Output the [x, y] coordinate of the center of the cell containing the given text.  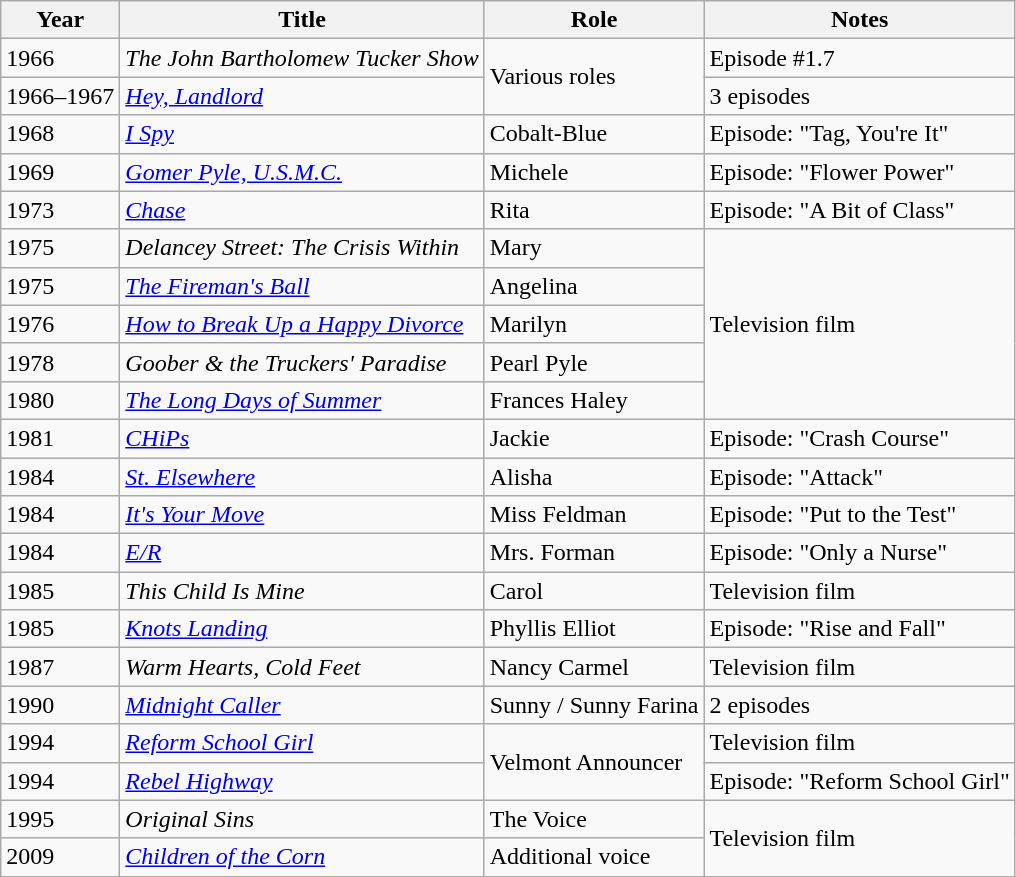
1966–1967 [60, 96]
Mrs. Forman [594, 553]
Rita [594, 210]
2009 [60, 857]
Gomer Pyle, U.S.M.C. [302, 172]
Goober & the Truckers' Paradise [302, 362]
The Fireman's Ball [302, 286]
1966 [60, 58]
Cobalt-Blue [594, 134]
1990 [60, 705]
Additional voice [594, 857]
1968 [60, 134]
Rebel Highway [302, 781]
1987 [60, 667]
Episode #1.7 [860, 58]
This Child Is Mine [302, 591]
CHiPs [302, 438]
Alisha [594, 477]
Miss Feldman [594, 515]
Episode: "Attack" [860, 477]
Nancy Carmel [594, 667]
2 episodes [860, 705]
Marilyn [594, 324]
Episode: "Tag, You're It" [860, 134]
Chase [302, 210]
St. Elsewhere [302, 477]
Pearl Pyle [594, 362]
How to Break Up a Happy Divorce [302, 324]
Delancey Street: The Crisis Within [302, 248]
Episode: "Put to the Test" [860, 515]
1973 [60, 210]
Jackie [594, 438]
The John Bartholomew Tucker Show [302, 58]
Warm Hearts, Cold Feet [302, 667]
1978 [60, 362]
Episode: "Only a Nurse" [860, 553]
Mary [594, 248]
Episode: "Crash Course" [860, 438]
Original Sins [302, 819]
The Voice [594, 819]
Notes [860, 20]
Phyllis Elliot [594, 629]
Angelina [594, 286]
Episode: "Rise and Fall" [860, 629]
Various roles [594, 77]
The Long Days of Summer [302, 400]
I Spy [302, 134]
Episode: "Reform School Girl" [860, 781]
Michele [594, 172]
Episode: "Flower Power" [860, 172]
Year [60, 20]
Velmont Announcer [594, 762]
Title [302, 20]
Knots Landing [302, 629]
E/R [302, 553]
It's Your Move [302, 515]
Frances Haley [594, 400]
Sunny / Sunny Farina [594, 705]
3 episodes [860, 96]
1969 [60, 172]
1981 [60, 438]
Episode: "A Bit of Class" [860, 210]
Role [594, 20]
1976 [60, 324]
Children of the Corn [302, 857]
1995 [60, 819]
1980 [60, 400]
Hey, Landlord [302, 96]
Carol [594, 591]
Reform School Girl [302, 743]
Midnight Caller [302, 705]
